Search for the cell housing the specified text and yield its [X, Y] center coordinate. 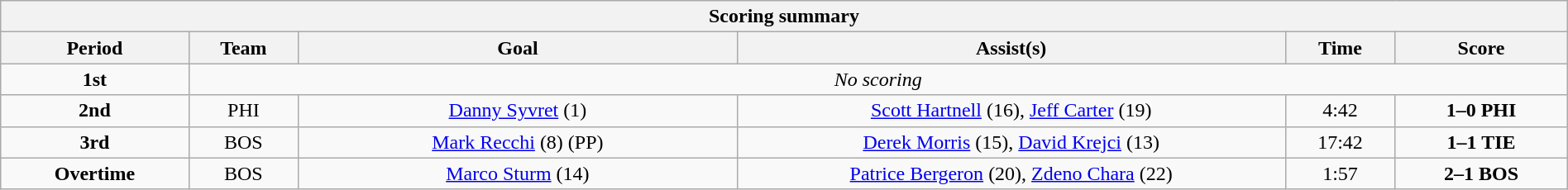
1:57 [1340, 173]
Team [243, 48]
Goal [518, 48]
Derek Morris (15), David Krejci (13) [1011, 142]
Assist(s) [1011, 48]
PHI [243, 111]
2–1 BOS [1481, 173]
Danny Syvret (1) [518, 111]
Scoring summary [784, 17]
Score [1481, 48]
Mark Recchi (8) (PP) [518, 142]
4:42 [1340, 111]
Overtime [94, 173]
1–0 PHI [1481, 111]
No scoring [878, 79]
3rd [94, 142]
2nd [94, 111]
1st [94, 79]
1–1 TIE [1481, 142]
Time [1340, 48]
17:42 [1340, 142]
Period [94, 48]
Marco Sturm (14) [518, 173]
Patrice Bergeron (20), Zdeno Chara (22) [1011, 173]
Scott Hartnell (16), Jeff Carter (19) [1011, 111]
